From the cell containing the given text, extract its center point as (x, y) coordinate. 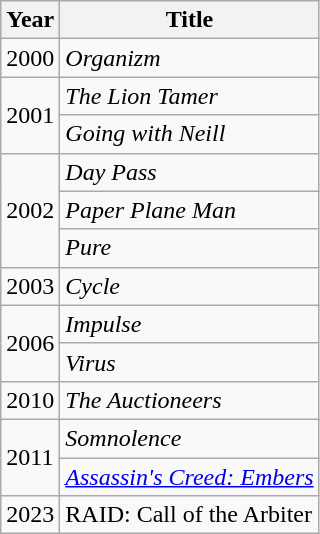
Pure (190, 248)
2023 (30, 515)
2010 (30, 400)
Day Pass (190, 172)
2003 (30, 286)
Assassin's Creed: Embers (190, 477)
The Auctioneers (190, 400)
Organizm (190, 58)
Paper Plane Man (190, 210)
Year (30, 20)
Impulse (190, 324)
2000 (30, 58)
Title (190, 20)
2006 (30, 343)
2011 (30, 457)
RAID: Call of the Arbiter (190, 515)
Somnolence (190, 438)
Virus (190, 362)
Going with Neill (190, 134)
The Lion Tamer (190, 96)
2002 (30, 210)
Cycle (190, 286)
2001 (30, 115)
